Extract the (x, y) coordinate from the center of the cell holding the provided text.  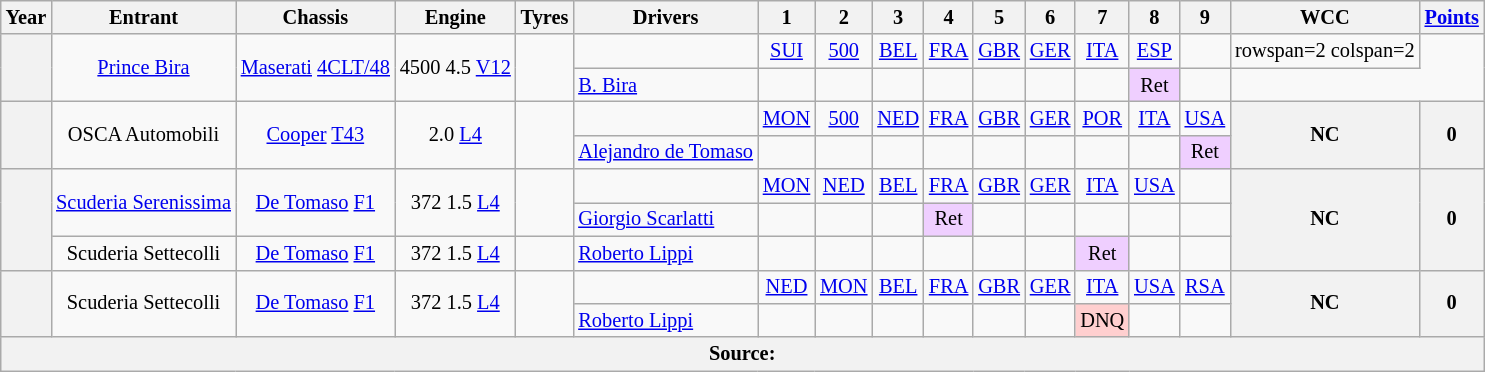
Points (1452, 17)
OSCA Automobili (144, 134)
ESP (1154, 51)
4500 4.5 V12 (456, 68)
6 (1050, 17)
rowspan=2 colspan=2 (1325, 51)
5 (999, 17)
Alejandro de Tomaso (666, 152)
Giorgio Scarlatti (666, 219)
1 (786, 17)
WCC (1325, 17)
Maserati 4CLT/48 (316, 68)
4 (948, 17)
POR (1102, 118)
3 (898, 17)
Chassis (316, 17)
Scuderia Serenissima (144, 202)
Source: (742, 354)
8 (1154, 17)
B. Bira (666, 85)
Year (26, 17)
Drivers (666, 17)
Tyres (545, 17)
SUI (786, 51)
RSA (1205, 287)
Cooper T43 (316, 134)
Prince Bira (144, 68)
Entrant (144, 17)
Engine (456, 17)
DNQ (1102, 320)
2 (844, 17)
7 (1102, 17)
9 (1205, 17)
2.0 L4 (456, 134)
